Output the (X, Y) coordinate of the center of the cell containing the given text.  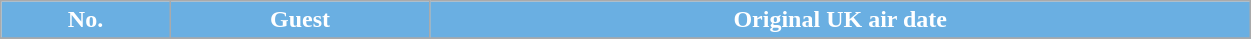
Guest (300, 20)
Original UK air date (840, 20)
No. (86, 20)
